Pinpoint the cell where the given text exists, returning its [x, y] midpoint coordinate. 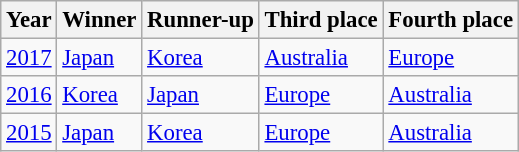
2017 [29, 58]
2016 [29, 95]
Third place [321, 20]
Winner [100, 20]
2015 [29, 133]
Fourth place [450, 20]
Year [29, 20]
Runner-up [200, 20]
